Locate the cell with the specified text and output its (x, y) center coordinate. 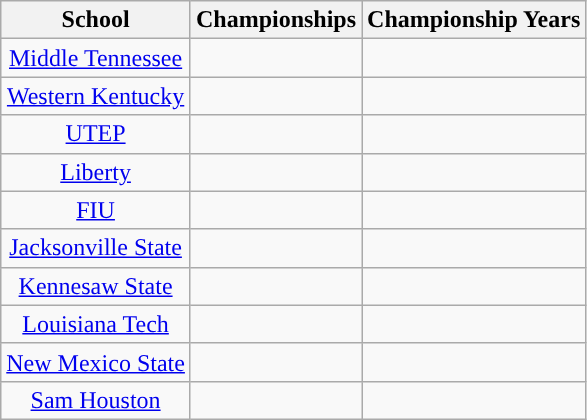
Sam Houston (96, 400)
Louisiana Tech (96, 324)
FIU (96, 210)
School (96, 20)
UTEP (96, 134)
Western Kentucky (96, 96)
New Mexico State (96, 362)
Jacksonville State (96, 248)
Championship Years (474, 20)
Liberty (96, 172)
Kennesaw State (96, 286)
Championships (276, 20)
Middle Tennessee (96, 58)
